Scan for the cell matching the given text and deliver its [x, y] coordinate at center. 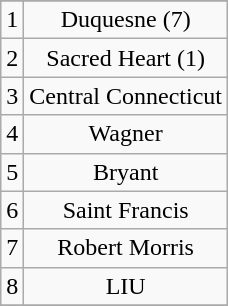
3 [12, 96]
5 [12, 172]
2 [12, 58]
Saint Francis [126, 210]
8 [12, 286]
1 [12, 20]
6 [12, 210]
Central Connecticut [126, 96]
Sacred Heart (1) [126, 58]
4 [12, 134]
Duquesne (7) [126, 20]
Bryant [126, 172]
7 [12, 248]
Wagner [126, 134]
LIU [126, 286]
Robert Morris [126, 248]
